Find where the given text appears and provide that cell's center as (x, y) coordinate. 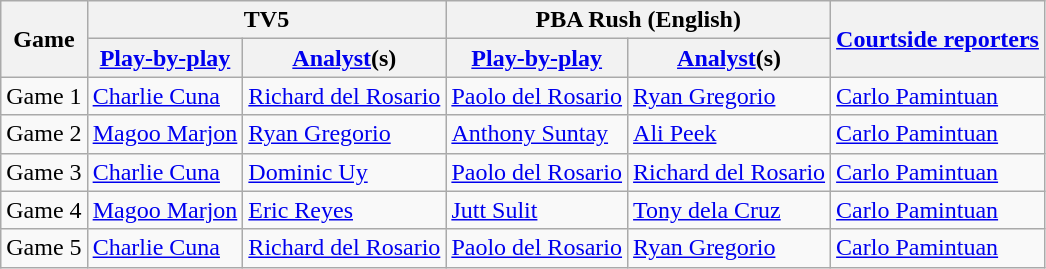
Game 3 (44, 172)
Game 1 (44, 96)
Tony dela Cruz (730, 210)
Courtside reporters (938, 39)
Eric Reyes (344, 210)
Game 2 (44, 134)
Game (44, 39)
Game 5 (44, 248)
Ali Peek (730, 134)
PBA Rush (English) (638, 20)
Anthony Suntay (537, 134)
Dominic Uy (344, 172)
Jutt Sulit (537, 210)
TV5 (266, 20)
Game 4 (44, 210)
